Identify which cell holds the provided text, then report its [X, Y] central coordinate. 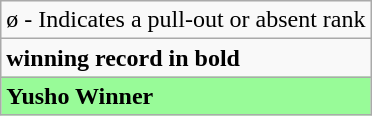
ø - Indicates a pull-out or absent rank [186, 20]
winning record in bold [186, 58]
Yusho Winner [186, 96]
